Detect which cell encompasses the target text, then output its [X, Y] center coordinate. 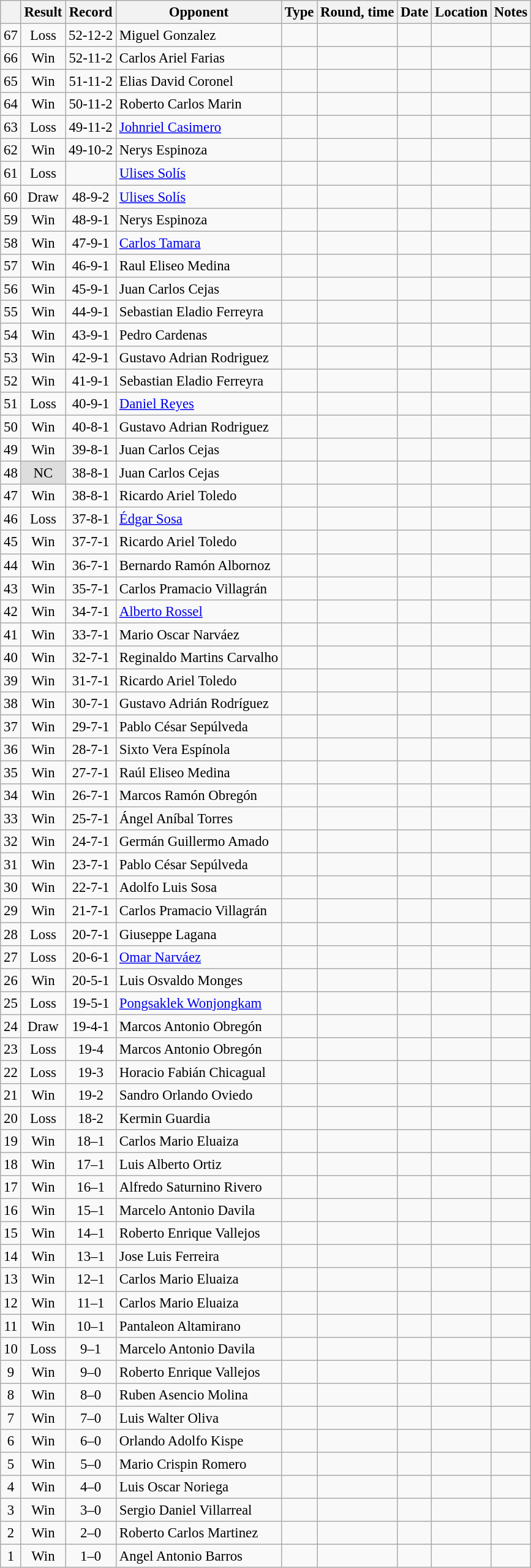
Type [299, 12]
41-9-1 [91, 381]
23 [11, 1049]
Marcos Ramón Obregón [198, 796]
41 [11, 634]
34 [11, 796]
22-7-1 [91, 888]
63 [11, 127]
40 [11, 658]
30-7-1 [91, 704]
36 [11, 750]
5 [11, 1464]
16 [11, 1211]
31-7-1 [91, 680]
37-7-1 [91, 542]
43 [11, 588]
24-7-1 [91, 842]
17 [11, 1187]
52-12-2 [91, 36]
Carlos Tamara [198, 243]
58 [11, 243]
Record [91, 12]
Sixto Vera Espínola [198, 750]
Result [43, 12]
43-9-1 [91, 335]
19-2 [91, 1095]
21-7-1 [91, 911]
7 [11, 1418]
19-4 [91, 1049]
37-8-1 [91, 519]
34-7-1 [91, 611]
Luis Osvaldo Monges [198, 980]
65 [11, 82]
45-9-1 [91, 289]
12–1 [91, 1280]
19-4-1 [91, 1026]
18–1 [91, 1141]
56 [11, 289]
Pongsaklek Wonjongkam [198, 1003]
48-9-1 [91, 219]
Ángel Aníbal Torres [198, 819]
29 [11, 911]
27-7-1 [91, 773]
13–1 [91, 1257]
29-7-1 [91, 726]
19-3 [91, 1072]
28 [11, 934]
Johnriel Casimero [198, 127]
47-9-1 [91, 243]
20 [11, 1118]
42 [11, 611]
Pedro Cardenas [198, 335]
Kermin Guardia [198, 1118]
Luis Oscar Noriega [198, 1487]
62 [11, 150]
40-8-1 [91, 427]
13 [11, 1280]
Germán Guillermo Amado [198, 842]
1 [11, 1556]
17–1 [91, 1165]
Carlos Ariel Farias [198, 58]
49 [11, 450]
Luis Walter Oliva [198, 1418]
14–1 [91, 1233]
35-7-1 [91, 588]
Round, time [358, 12]
Date [415, 12]
Roberto Carlos Martinez [198, 1533]
16–1 [91, 1187]
46 [11, 519]
Gustavo Adrián Rodríguez [198, 704]
54 [11, 335]
49-11-2 [91, 127]
Raúl Eliseo Medina [198, 773]
25-7-1 [91, 819]
8 [11, 1395]
40-9-1 [91, 404]
Angel Antonio Barros [198, 1556]
9–1 [91, 1349]
26-7-1 [91, 796]
Orlando Adolfo Kispe [198, 1441]
23-7-1 [91, 865]
20-7-1 [91, 934]
26 [11, 980]
31 [11, 865]
NC [43, 473]
42-9-1 [91, 358]
38 [11, 704]
15 [11, 1233]
Reginaldo Martins Carvalho [198, 658]
44 [11, 565]
6–0 [91, 1441]
36-7-1 [91, 565]
32 [11, 842]
Opponent [198, 12]
51-11-2 [91, 82]
Giuseppe Lagana [198, 934]
Daniel Reyes [198, 404]
24 [11, 1026]
Adolfo Luis Sosa [198, 888]
4–0 [91, 1487]
28-7-1 [91, 750]
Sergio Daniel Villarreal [198, 1510]
8–0 [91, 1395]
48-9-2 [91, 197]
3 [11, 1510]
Mario Oscar Narváez [198, 634]
30 [11, 888]
Notes [511, 12]
33-7-1 [91, 634]
12 [11, 1303]
66 [11, 58]
Jose Luis Ferreira [198, 1257]
21 [11, 1095]
Luis Alberto Ortiz [198, 1165]
Mario Crispin Romero [198, 1464]
22 [11, 1072]
9 [11, 1372]
18 [11, 1165]
2 [11, 1533]
55 [11, 312]
53 [11, 358]
Sandro Orlando Oviedo [198, 1095]
4 [11, 1487]
20-6-1 [91, 957]
27 [11, 957]
10 [11, 1349]
50-11-2 [91, 104]
Ruben Asencio Molina [198, 1395]
33 [11, 819]
14 [11, 1257]
64 [11, 104]
7–0 [91, 1418]
46-9-1 [91, 265]
25 [11, 1003]
32-7-1 [91, 658]
61 [11, 173]
37 [11, 726]
20-5-1 [91, 980]
Roberto Carlos Marin [198, 104]
67 [11, 36]
48 [11, 473]
39 [11, 680]
51 [11, 404]
35 [11, 773]
11 [11, 1326]
5–0 [91, 1464]
49-10-2 [91, 150]
Édgar Sosa [198, 519]
Alfredo Saturnino Rivero [198, 1187]
11–1 [91, 1303]
39-8-1 [91, 450]
18-2 [91, 1118]
57 [11, 265]
Pantaleon Altamirano [198, 1326]
47 [11, 496]
19-5-1 [91, 1003]
1–0 [91, 1556]
10–1 [91, 1326]
44-9-1 [91, 312]
52 [11, 381]
2–0 [91, 1533]
9–0 [91, 1372]
45 [11, 542]
Alberto Rossel [198, 611]
3–0 [91, 1510]
52-11-2 [91, 58]
19 [11, 1141]
15–1 [91, 1211]
Elias David Coronel [198, 82]
Omar Narváez [198, 957]
Location [462, 12]
60 [11, 197]
59 [11, 219]
Raul Eliseo Medina [198, 265]
Miguel Gonzalez [198, 36]
6 [11, 1441]
Horacio Fabián Chicagual [198, 1072]
50 [11, 427]
Bernardo Ramón Albornoz [198, 565]
